Output the [x, y] coordinate of the center of the cell containing the given text.  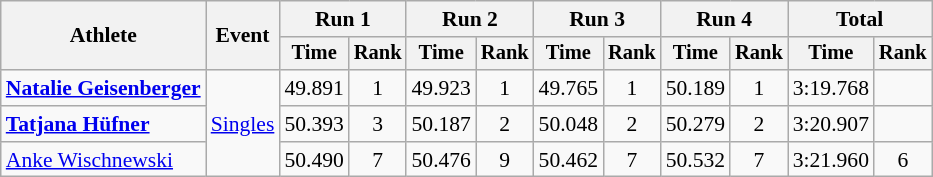
Run 3 [598, 19]
50.048 [568, 124]
3:19.768 [831, 88]
50.189 [696, 88]
Run 1 [342, 19]
Athlete [104, 36]
49.765 [568, 88]
Tatjana Hüfner [104, 124]
50.187 [440, 124]
3 [378, 124]
49.891 [314, 88]
3:20.907 [831, 124]
Singles [243, 124]
50.393 [314, 124]
Run 2 [470, 19]
49.923 [440, 88]
Run 4 [724, 19]
Natalie Geisenberger [104, 88]
Event [243, 36]
50.279 [696, 124]
Total [860, 19]
